Search for the cell housing the specified text and yield its (x, y) center coordinate. 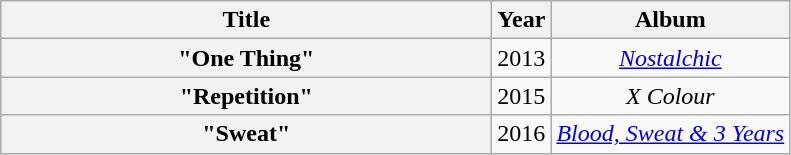
X Colour (670, 96)
"Repetition" (246, 96)
"One Thing" (246, 58)
Nostalchic (670, 58)
Title (246, 20)
Year (522, 20)
"Sweat" (246, 134)
2015 (522, 96)
Blood, Sweat & 3 Years (670, 134)
2016 (522, 134)
Album (670, 20)
2013 (522, 58)
